Capture the cell that displays the provided text and extract its [x, y] central coordinate. 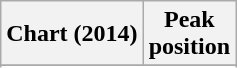
Chart (2014) [72, 34]
Peakposition [189, 34]
